Identify which cell holds the provided text, then report its (X, Y) central coordinate. 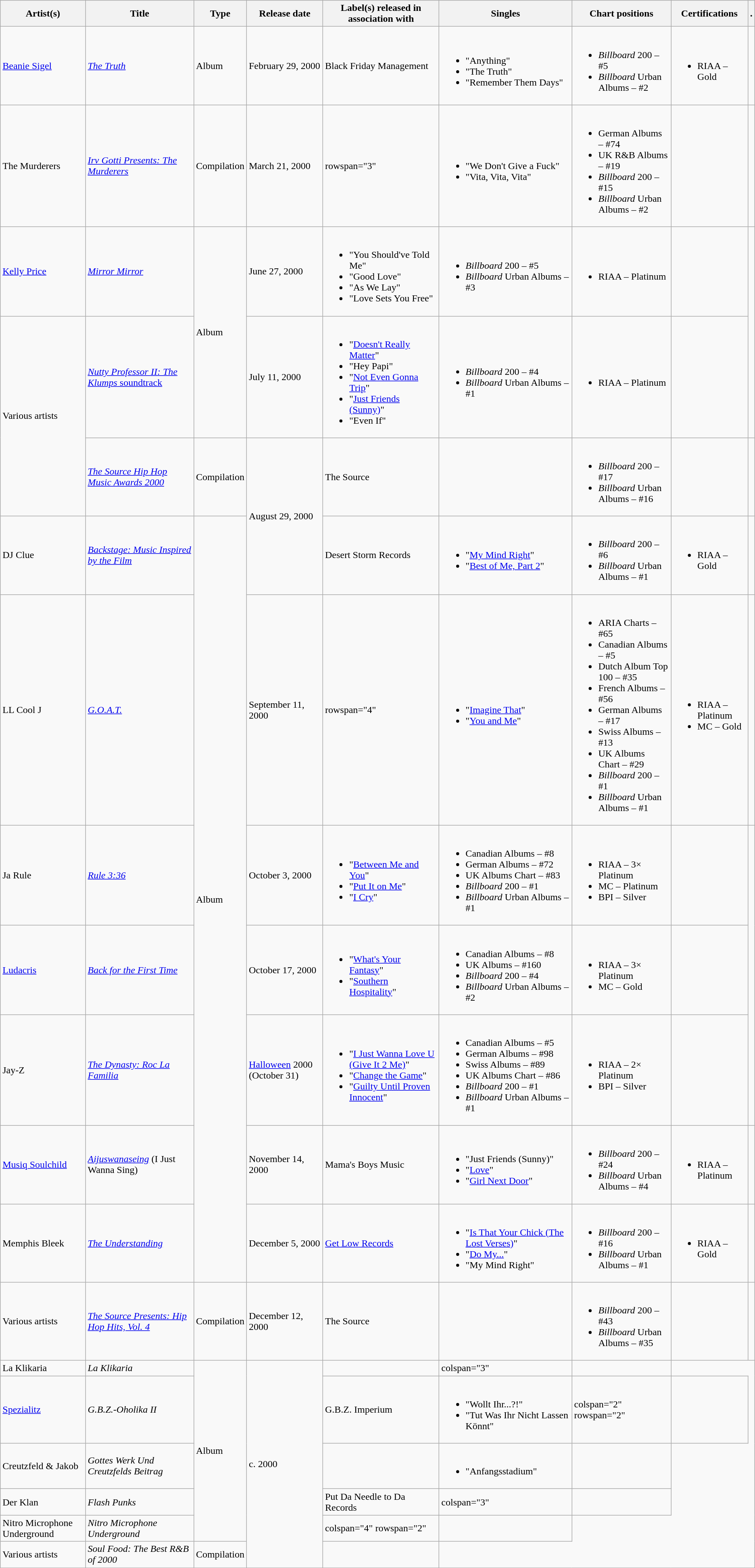
October 17, 2000 (285, 970)
August 29, 2000 (285, 516)
Ludacris (43, 970)
The Murderers (43, 166)
c. 2000 (285, 1464)
The Dynasty: Roc La Familia (140, 1070)
rowspan="3" (381, 166)
Label(s) released in association with (381, 14)
rowspan="4" (381, 710)
RIAA – 3× PlatinumMC – Gold (622, 970)
December 12, 2000 (285, 1321)
"Between Me and You""Put It on Me""I Cry" (381, 875)
Der Klan (43, 1502)
Musiq Soulchild (43, 1165)
"Imagine That""You and Me" (506, 710)
G.O.A.T. (140, 710)
"Anfangsstadium" (506, 1466)
G.B.Z. Imperium (381, 1410)
Gottes Werk Und Creutzfelds Beitrag (140, 1466)
Billboard 200 – #4Billboard Urban Albums – #1 (506, 377)
"We Don't Give a Fuck""Vita, Vita, Vita" (506, 166)
DJ Clue (43, 555)
Title (140, 14)
Backstage: Music Inspired by the Film (140, 555)
Canadian Albums – #8UK Albums – #160Billboard 200 – #4Billboard Urban Albums – #2 (506, 970)
February 29, 2000 (285, 66)
Billboard 200 – #24Billboard Urban Albums – #4 (622, 1165)
"I Just Wanna Love U (Give It 2 Me)""Change the Game""Guilty Until Proven Innocent" (381, 1070)
colspan="2" rowspan="2" (622, 1410)
Soul Food: The Best R&B of 2000 (140, 1554)
The Source Presents: Hip Hop Hits, Vol. 4 (140, 1321)
colspan="4" rowspan="2" (381, 1528)
Certifications (710, 14)
Canadian Albums – #5German Albums – #98Swiss Albums – #89UK Albums Chart – #86Billboard 200 – #1Billboard Urban Albums – #1 (506, 1070)
Billboard 200 – #5Billboard Urban Albums – #2 (622, 66)
Get Low Records (381, 1243)
Billboard 200 – #43Billboard Urban Albums – #35 (622, 1321)
July 11, 2000 (285, 377)
Creutzfeld & Jakob (43, 1466)
Billboard 200 – #17Billboard Urban Albums – #16 (622, 477)
Ja Rule (43, 875)
Back for the First Time (140, 970)
Billboard 200 – #5Billboard Urban Albums – #3 (506, 271)
Mama's Boys Music (381, 1165)
"Doesn't Really Matter""Hey Papi""Not Even Gonna Trip" "Just Friends (Sunny)""Even If" (381, 377)
Type (220, 14)
Nutty Professor II: The Klumps soundtrack (140, 377)
Aijuswanaseing (I Just Wanna Sing) (140, 1165)
German Albums – #74UK R&B Albums – #19Billboard 200 – #15Billboard Urban Albums – #2 (622, 166)
November 14, 2000 (285, 1165)
"What's Your Fantasy""Southern Hospitality" (381, 970)
"My Mind Right""Best of Me, Part 2" (506, 555)
The Understanding (140, 1243)
Spezialitz (43, 1410)
Billboard 200 – #6Billboard Urban Albums – #1 (622, 555)
Rule 3:36 (140, 875)
December 5, 2000 (285, 1243)
"Anything""The Truth""Remember Them Days" (506, 66)
Flash Punks (140, 1502)
"Wollt Ihr...?!""Tut Was Ihr Nicht Lassen Könnt" (506, 1410)
RIAA – 2× PlatinumBPI – Silver (622, 1070)
Black Friday Management (381, 66)
Release date (285, 14)
Kelly Price (43, 271)
The Source Hip Hop Music Awards 2000 (140, 477)
Halloween 2000 (October 31) (285, 1070)
"You Should've Told Me""Good Love""As We Lay""Love Sets You Free" (381, 271)
RIAA – 3× PlatinumMC – PlatinumBPI – Silver (622, 875)
LL Cool J (43, 710)
Mirror Mirror (140, 271)
March 21, 2000 (285, 166)
Beanie Sigel (43, 66)
RIAA – PlatinumMC – Gold (710, 710)
. (751, 14)
Artist(s) (43, 14)
Chart positions (622, 14)
October 3, 2000 (285, 875)
Irv Gotti Presents: The Murderers (140, 166)
Jay-Z (43, 1070)
Put Da Needle to Da Records (381, 1502)
The Truth (140, 66)
Billboard 200 – #16Billboard Urban Albums – #1 (622, 1243)
Desert Storm Records (381, 555)
"Is That Your Chick (The Lost Verses)""Do My...""My Mind Right" (506, 1243)
"Just Friends (Sunny)""Love""Girl Next Door" (506, 1165)
Memphis Bleek (43, 1243)
Canadian Albums – #8German Albums – #72UK Albums Chart – #83Billboard 200 – #1Billboard Urban Albums – #1 (506, 875)
June 27, 2000 (285, 271)
September 11, 2000 (285, 710)
G.B.Z.-Oholika II (140, 1410)
Singles (506, 14)
